Return the [x, y] coordinate for the center point of the cell that contains the specified text.  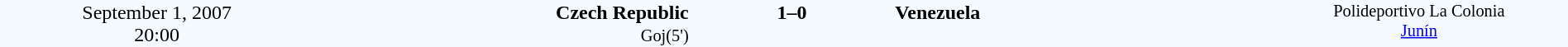
Venezuela [1082, 12]
September 1, 200720:00 [157, 23]
1–0 [791, 12]
Czech Republic [501, 12]
Goj(5') [501, 36]
Polideportivo La ColoniaJunín [1419, 23]
